Capture the cell that displays the provided text and extract its (X, Y) central coordinate. 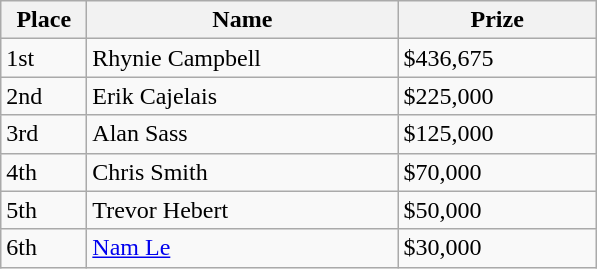
Rhynie Campbell (242, 58)
4th (44, 172)
3rd (44, 134)
Nam Le (242, 248)
Trevor Hebert (242, 210)
$30,000 (498, 248)
6th (44, 248)
$436,675 (498, 58)
Place (44, 20)
1st (44, 58)
Alan Sass (242, 134)
Chris Smith (242, 172)
$125,000 (498, 134)
5th (44, 210)
Name (242, 20)
$50,000 (498, 210)
Prize (498, 20)
2nd (44, 96)
$70,000 (498, 172)
Erik Cajelais (242, 96)
$225,000 (498, 96)
